Find where the given text appears and provide that cell's center as (x, y) coordinate. 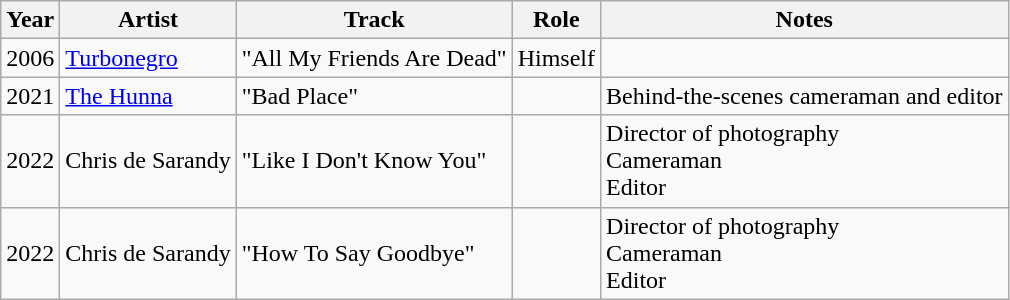
Artist (148, 20)
Behind-the-scenes cameraman and editor (805, 96)
Notes (805, 20)
Himself (556, 58)
Track (374, 20)
2006 (30, 58)
2021 (30, 96)
"All My Friends Are Dead" (374, 58)
Role (556, 20)
"Bad Place" (374, 96)
Year (30, 20)
"How To Say Goodbye" (374, 253)
"Like I Don't Know You" (374, 161)
The Hunna (148, 96)
Turbonegro (148, 58)
